From the cell containing the given text, extract its center point as [X, Y] coordinate. 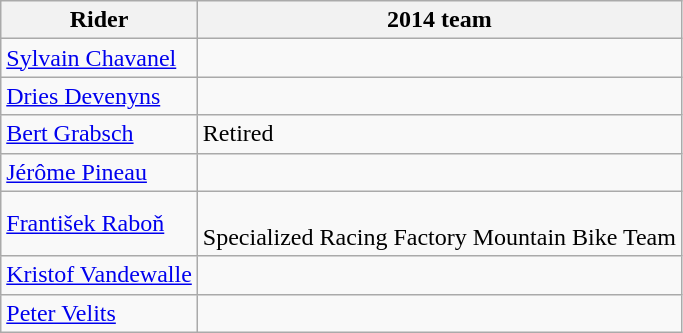
Peter Velits [100, 313]
Sylvain Chavanel [100, 58]
Rider [100, 20]
Retired [439, 134]
Dries Devenyns [100, 96]
František Raboň [100, 224]
Bert Grabsch [100, 134]
Kristof Vandewalle [100, 275]
Specialized Racing Factory Mountain Bike Team [439, 224]
2014 team [439, 20]
Jérôme Pineau [100, 172]
